Scan for the cell matching the given text and deliver its (X, Y) coordinate at center. 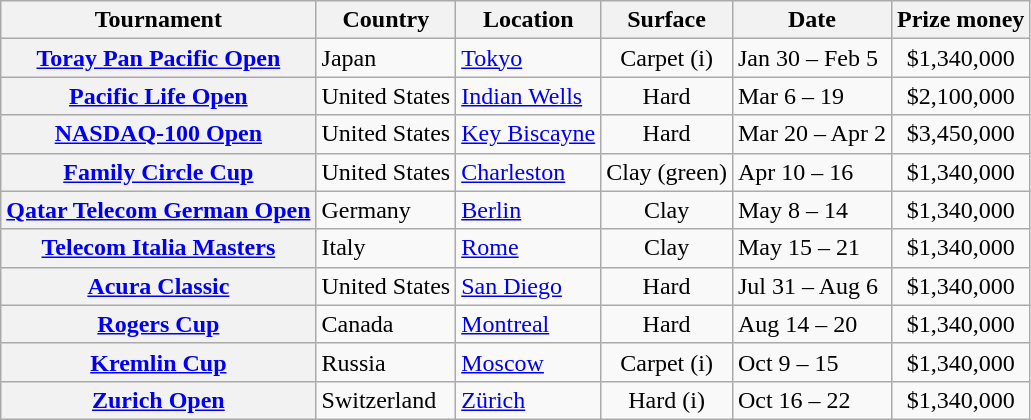
Aug 14 – 20 (812, 324)
Key Biscayne (528, 134)
Acura Classic (158, 286)
San Diego (528, 286)
Berlin (528, 210)
Zurich Open (158, 400)
Tournament (158, 20)
Zürich (528, 400)
May 8 – 14 (812, 210)
Country (386, 20)
Family Circle Cup (158, 172)
Montreal (528, 324)
Oct 9 – 15 (812, 362)
Qatar Telecom German Open (158, 210)
Pacific Life Open (158, 96)
Toray Pan Pacific Open (158, 58)
Italy (386, 248)
Jan 30 – Feb 5 (812, 58)
Germany (386, 210)
Russia (386, 362)
NASDAQ-100 Open (158, 134)
Mar 6 – 19 (812, 96)
Mar 20 – Apr 2 (812, 134)
Kremlin Cup (158, 362)
Location (528, 20)
Jul 31 – Aug 6 (812, 286)
Rome (528, 248)
Prize money (960, 20)
Switzerland (386, 400)
Rogers Cup (158, 324)
Apr 10 – 16 (812, 172)
Japan (386, 58)
Indian Wells (528, 96)
May 15 – 21 (812, 248)
Hard (i) (667, 400)
Tokyo (528, 58)
Charleston (528, 172)
Moscow (528, 362)
Canada (386, 324)
Clay (green) (667, 172)
$2,100,000 (960, 96)
Surface (667, 20)
Date (812, 20)
$3,450,000 (960, 134)
Oct 16 – 22 (812, 400)
Telecom Italia Masters (158, 248)
